Extract the [x, y] coordinate from the center of the cell holding the provided text.  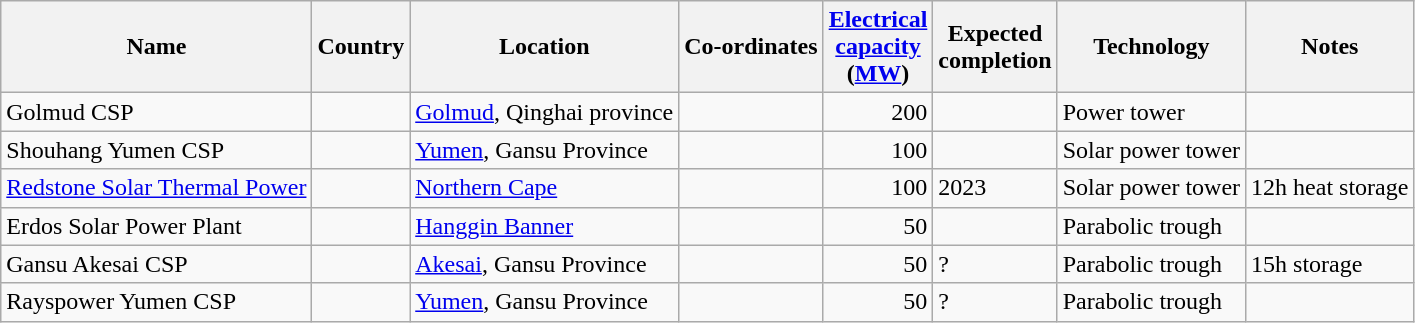
15h storage [1330, 264]
Location [544, 47]
Expectedcompletion [995, 47]
Power tower [1151, 112]
Rayspower Yumen CSP [156, 302]
Shouhang Yumen CSP [156, 150]
Northern Cape [544, 188]
Electricalcapacity(MW) [878, 47]
Technology [1151, 47]
Golmud CSP [156, 112]
12h heat storage [1330, 188]
2023 [995, 188]
Akesai, Gansu Province [544, 264]
Hanggin Banner [544, 226]
Gansu Akesai CSP [156, 264]
Co-ordinates [751, 47]
Golmud, Qinghai province [544, 112]
Erdos Solar Power Plant [156, 226]
Country [361, 47]
Notes [1330, 47]
200 [878, 112]
Name [156, 47]
Redstone Solar Thermal Power [156, 188]
